From the cell containing the given text, extract its center point as [x, y] coordinate. 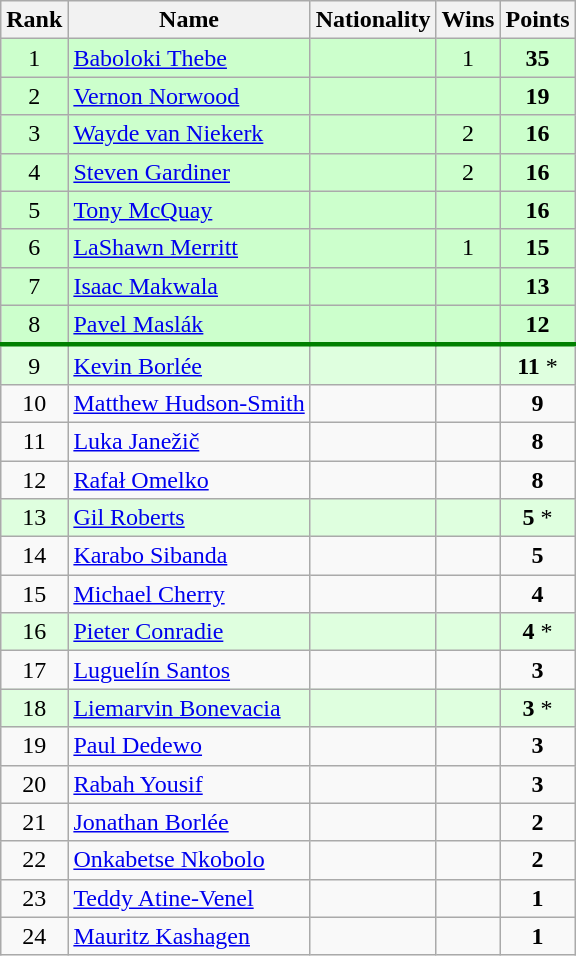
LaShawn Merritt [189, 248]
Karabo Sibanda [189, 556]
20 [34, 784]
21 [34, 822]
Onkabetse Nkobolo [189, 860]
5 * [538, 518]
Luguelín Santos [189, 670]
Pieter Conradie [189, 632]
Wins [468, 20]
11 [34, 441]
Vernon Norwood [189, 96]
Name [189, 20]
Nationality [373, 20]
35 [538, 58]
Matthew Hudson-Smith [189, 403]
Jonathan Borlée [189, 822]
Tony McQuay [189, 210]
Kevin Borlée [189, 365]
Steven Gardiner [189, 172]
7 [34, 286]
24 [34, 936]
Paul Dedewo [189, 746]
11 * [538, 365]
23 [34, 898]
Isaac Makwala [189, 286]
6 [34, 248]
Gil Roberts [189, 518]
Pavel Maslák [189, 325]
Points [538, 20]
17 [34, 670]
14 [34, 556]
Rank [34, 20]
Luka Janežič [189, 441]
4 * [538, 632]
Rafał Omelko [189, 479]
Wayde van Niekerk [189, 134]
Michael Cherry [189, 594]
Teddy Atine-Venel [189, 898]
Baboloki Thebe [189, 58]
Mauritz Kashagen [189, 936]
10 [34, 403]
Liemarvin Bonevacia [189, 708]
Rabah Yousif [189, 784]
22 [34, 860]
3 * [538, 708]
18 [34, 708]
